Output the [X, Y] coordinate of the center of the cell containing the given text.  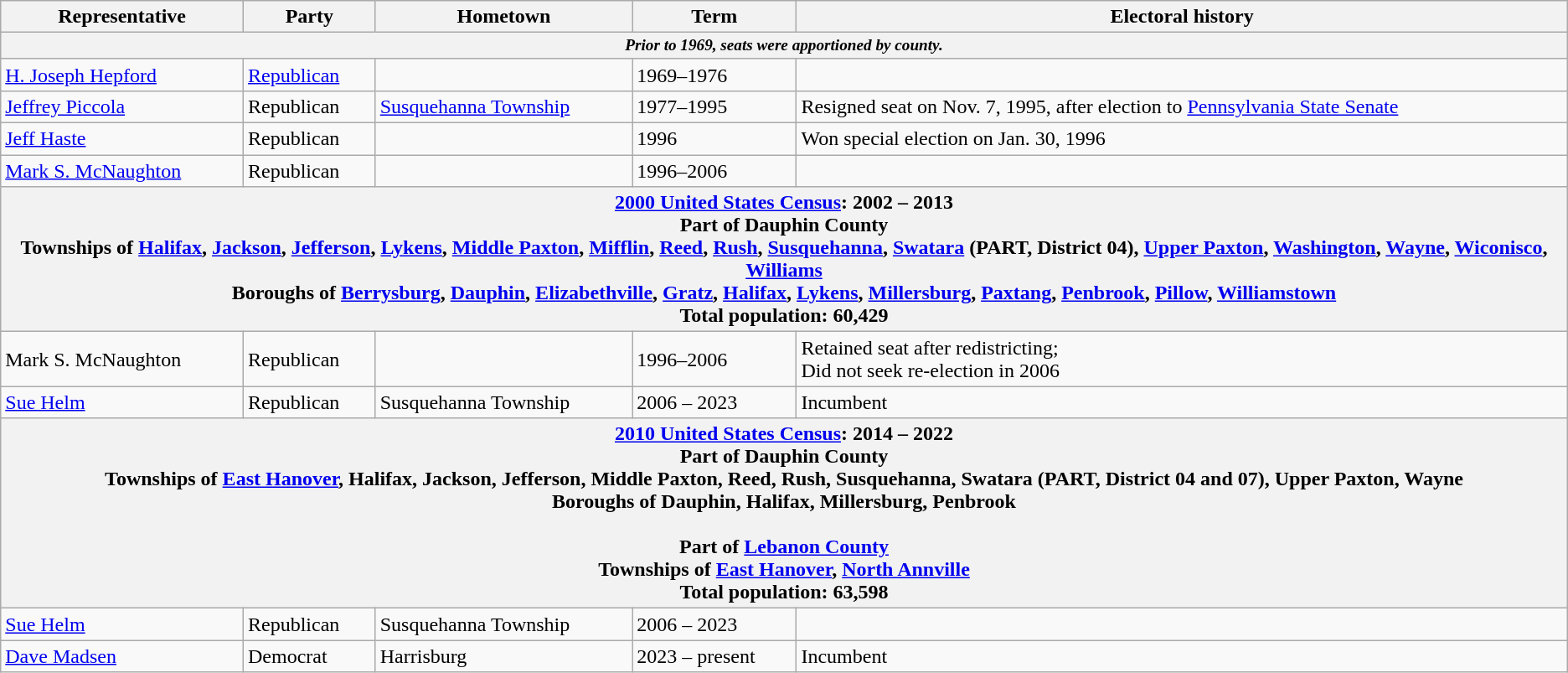
Dave Madsen [122, 656]
H. Joseph Hepford [122, 75]
Hometown [504, 17]
2023 – present [714, 656]
Representative [122, 17]
Party [309, 17]
1977–1995 [714, 107]
Jeff Haste [122, 139]
Democrat [309, 656]
Retained seat after redistricting;Did not seek re-election in 2006 [1182, 359]
1969–1976 [714, 75]
Electoral history [1182, 17]
1996 [714, 139]
Resigned seat on Nov. 7, 1995, after election to Pennsylvania State Senate [1182, 107]
Won special election on Jan. 30, 1996 [1182, 139]
Jeffrey Piccola [122, 107]
Term [714, 17]
Prior to 1969, seats were apportioned by county. [784, 46]
Harrisburg [504, 656]
